Scan for the cell matching the given text and deliver its [X, Y] coordinate at center. 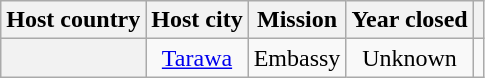
Host country [74, 20]
Unknown [410, 58]
Host city [197, 20]
Tarawa [197, 58]
Year closed [410, 20]
Embassy [297, 58]
Mission [297, 20]
